Provide the (x, y) coordinate of the cell's center where the given text is located.  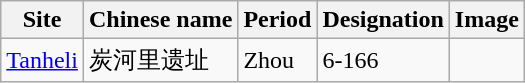
Site (42, 20)
炭河里遗址 (160, 60)
Designation (383, 20)
6-166 (383, 60)
Zhou (278, 60)
Period (278, 20)
Tanheli (42, 60)
Chinese name (160, 20)
Image (486, 20)
